Pinpoint the cell where the given text exists, returning its (x, y) midpoint coordinate. 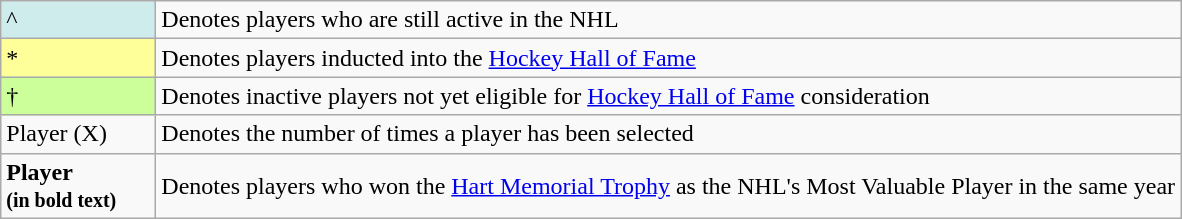
† (78, 96)
Denotes players who won the Hart Memorial Trophy as the NHL's Most Valuable Player in the same year (668, 186)
^ (78, 20)
Denotes the number of times a player has been selected (668, 134)
Player (X) (78, 134)
* (78, 58)
Denotes players who are still active in the NHL (668, 20)
Player(in bold text) (78, 186)
Denotes inactive players not yet eligible for Hockey Hall of Fame consideration (668, 96)
Denotes players inducted into the Hockey Hall of Fame (668, 58)
